Search for the cell housing the specified text and yield its (x, y) center coordinate. 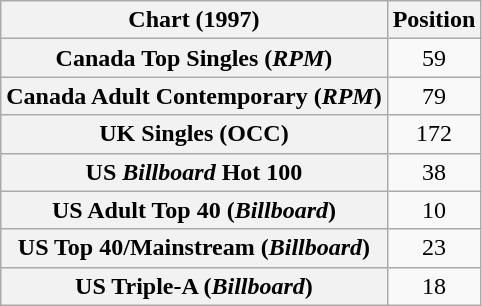
10 (434, 210)
Chart (1997) (194, 20)
US Adult Top 40 (Billboard) (194, 210)
79 (434, 96)
Position (434, 20)
US Billboard Hot 100 (194, 172)
18 (434, 286)
172 (434, 134)
38 (434, 172)
UK Singles (OCC) (194, 134)
Canada Top Singles (RPM) (194, 58)
US Top 40/Mainstream (Billboard) (194, 248)
59 (434, 58)
23 (434, 248)
US Triple-A (Billboard) (194, 286)
Canada Adult Contemporary (RPM) (194, 96)
